Find where the given text appears and provide that cell's center as [X, Y] coordinate. 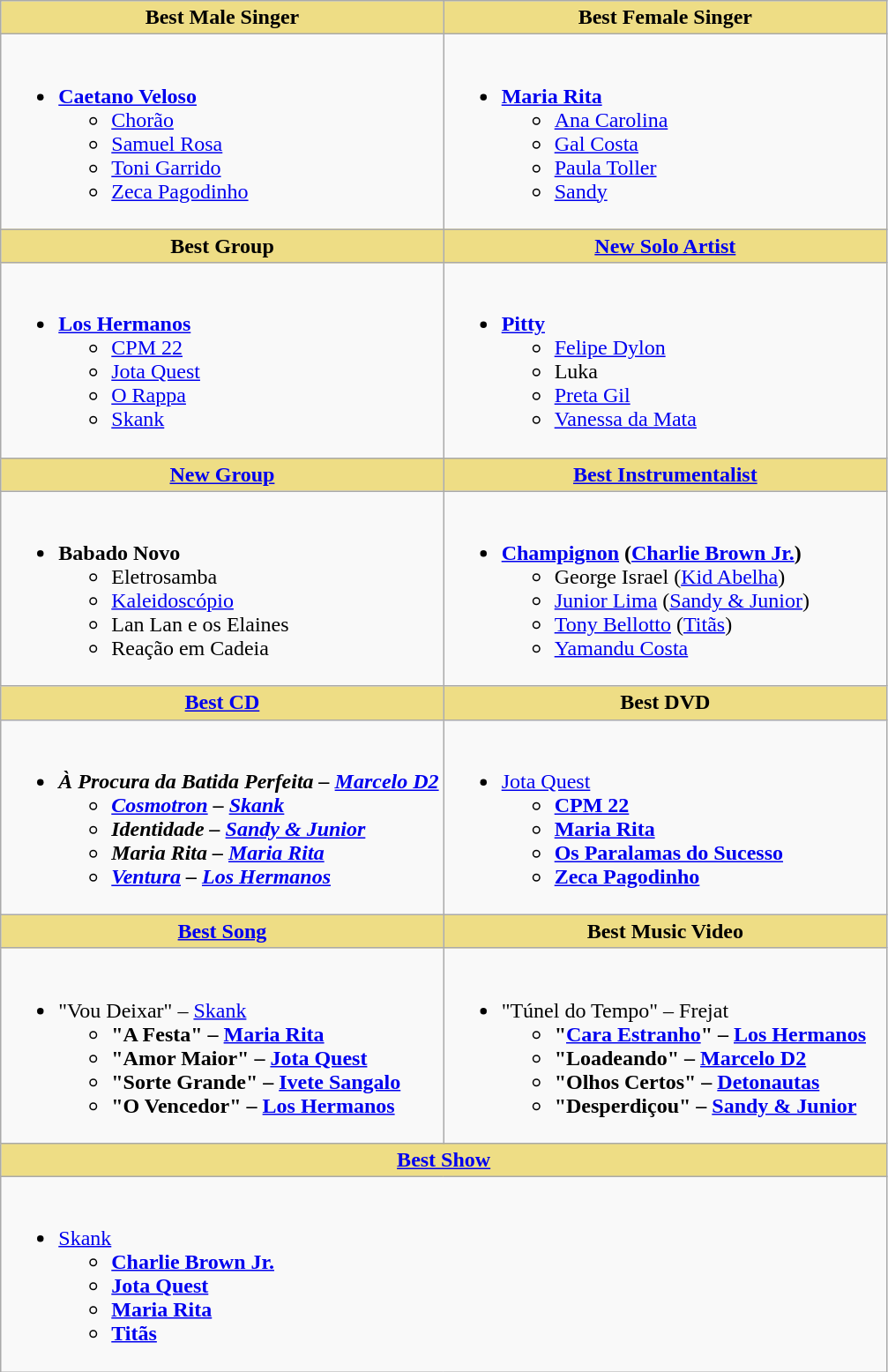
Best DVD [665, 703]
SkankCharlie Brown Jr.Jota QuestMaria RitaTitãs [444, 1273]
New Group [222, 474]
"Vou Deixar" – Skank"A Festa" – Maria Rita"Amor Maior" – Jota Quest"Sorte Grande" – Ivete Sangalo"O Vencedor" – Los Hermanos [222, 1046]
Best Male Singer [222, 18]
Best Group [222, 246]
À Procura da Batida Perfeita – Marcelo D2Cosmotron – SkankIdentidade – Sandy & JuniorMaria Rita – Maria RitaVentura – Los Hermanos [222, 816]
Caetano VelosoChorãoSamuel RosaToni GarridoZeca Pagodinho [222, 132]
Best Show [444, 1159]
Best Song [222, 931]
Champignon (Charlie Brown Jr.)George Israel (Kid Abelha)Junior Lima (Sandy & Junior)Tony Bellotto (Titãs)Yamandu Costa [665, 589]
Jota QuestCPM 22Maria RitaOs Paralamas do SucessoZeca Pagodinho [665, 816]
Best CD [222, 703]
Los HermanosCPM 22Jota QuestO RappaSkank [222, 360]
New Solo Artist [665, 246]
Best Instrumentalist [665, 474]
PittyFelipe DylonLukaPreta GilVanessa da Mata [665, 360]
"Túnel do Tempo" – Frejat"Cara Estranho" – Los Hermanos"Loadeando" – Marcelo D2"Olhos Certos" – Detonautas"Desperdiçou" – Sandy & Junior [665, 1046]
Best Female Singer [665, 18]
Best Music Video [665, 931]
Maria RitaAna CarolinaGal CostaPaula TollerSandy [665, 132]
Babado NovoEletrosambaKaleidoscópioLan Lan e os ElainesReação em Cadeia [222, 589]
